Identify which cell holds the provided text, then report its [X, Y] central coordinate. 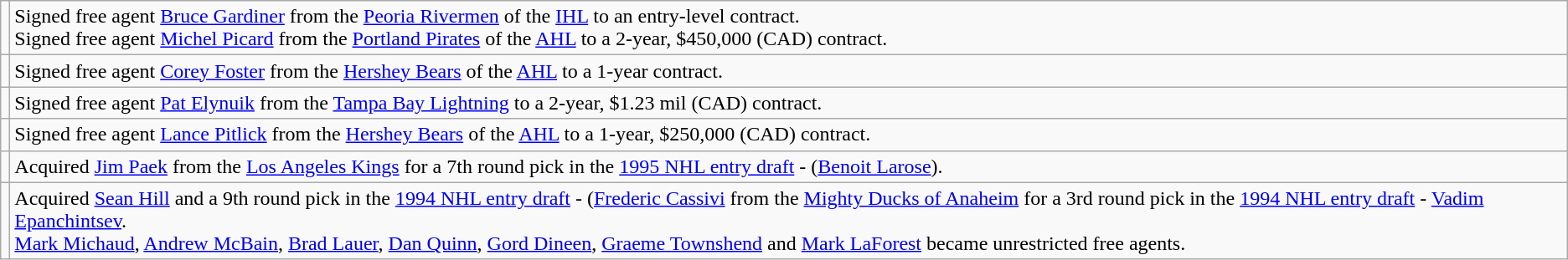
Signed free agent Pat Elynuik from the Tampa Bay Lightning to a 2-year, $1.23 mil (CAD) contract. [789, 103]
Signed free agent Lance Pitlick from the Hershey Bears of the AHL to a 1-year, $250,000 (CAD) contract. [789, 135]
Acquired Jim Paek from the Los Angeles Kings for a 7th round pick in the 1995 NHL entry draft - (Benoit Larose). [789, 166]
Signed free agent Corey Foster from the Hershey Bears of the AHL to a 1-year contract. [789, 71]
